Search for the cell housing the specified text and yield its [x, y] center coordinate. 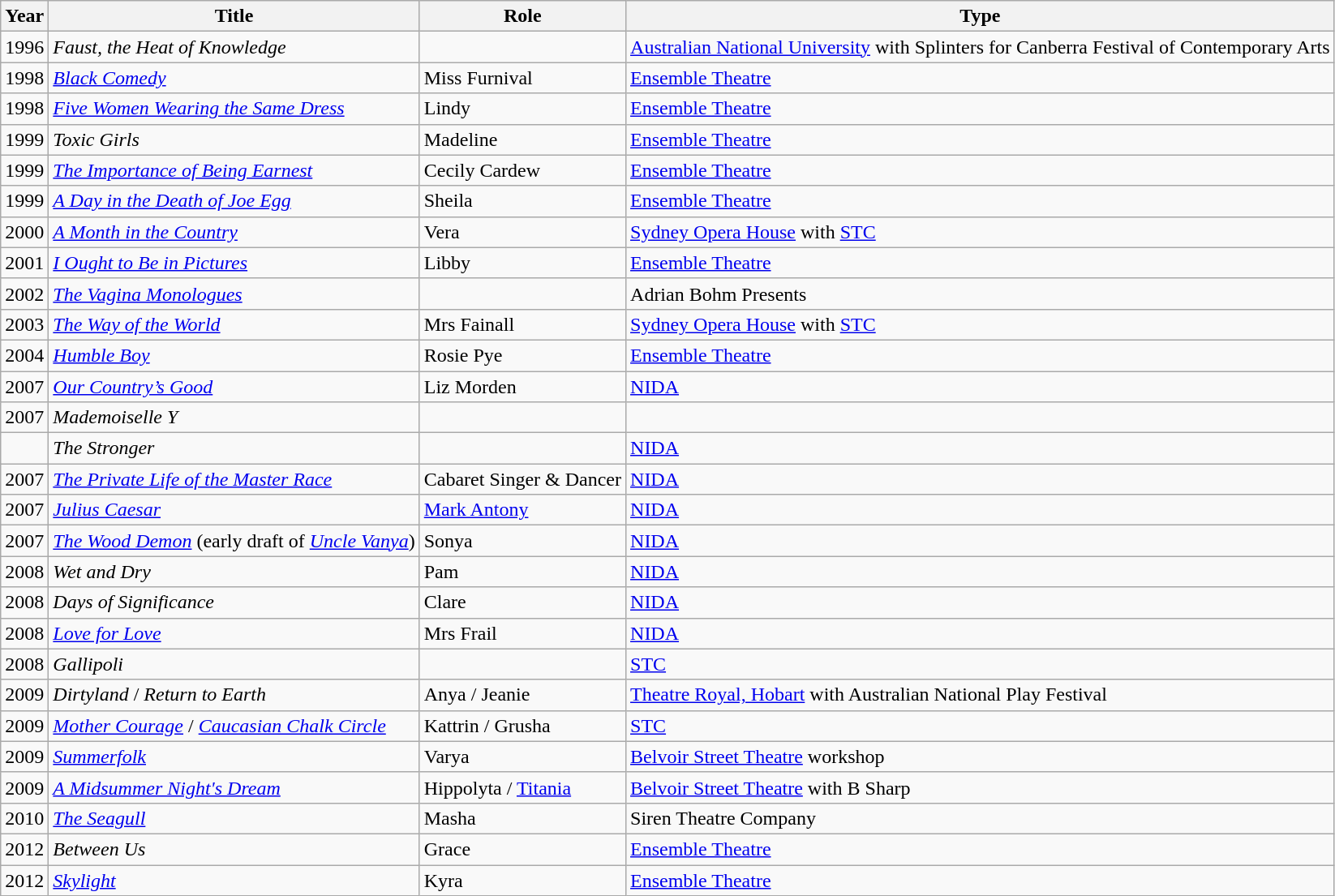
Lindy [522, 109]
Skylight [234, 880]
1996 [24, 47]
Cecily Cardew [522, 170]
Kattrin / Grusha [522, 726]
Humble Boy [234, 355]
Five Women Wearing the Same Dress [234, 109]
2004 [24, 355]
Masha [522, 818]
Toxic Girls [234, 139]
Days of Significance [234, 602]
A Midsummer Night's Dream [234, 787]
Kyra [522, 880]
Belvoir Street Theatre with B Sharp [981, 787]
Clare [522, 602]
The Seagull [234, 818]
The Way of the World [234, 324]
Our Country’s Good [234, 387]
Summerfolk [234, 757]
The Wood Demon (early draft of Uncle Vanya) [234, 541]
Sheila [522, 201]
Mrs Frail [522, 633]
Siren Theatre Company [981, 818]
I Ought to Be in Pictures [234, 263]
Role [522, 16]
Love for Love [234, 633]
Julius Caesar [234, 510]
Hippolyta / Titania [522, 787]
Between Us [234, 849]
Faust, the Heat of Knowledge [234, 47]
Miss Furnival [522, 78]
Liz Morden [522, 387]
Belvoir Street Theatre workshop [981, 757]
Gallipoli [234, 664]
Mrs Fainall [522, 324]
Madeline [522, 139]
Varya [522, 757]
Title [234, 16]
Dirtyland / Return to Earth [234, 695]
Pam [522, 572]
Rosie Pye [522, 355]
The Stronger [234, 448]
Wet and Dry [234, 572]
Sonya [522, 541]
Theatre Royal, Hobart with Australian National Play Festival [981, 695]
The Importance of Being Earnest [234, 170]
2002 [24, 294]
Libby [522, 263]
Grace [522, 849]
2010 [24, 818]
2001 [24, 263]
2000 [24, 232]
Black Comedy [234, 78]
2003 [24, 324]
Cabaret Singer & Dancer [522, 479]
Mother Courage / Caucasian Chalk Circle [234, 726]
The Vagina Monologues [234, 294]
The Private Life of the Master Race [234, 479]
Year [24, 16]
Mark Antony [522, 510]
A Month in the Country [234, 232]
Anya / Jeanie [522, 695]
Vera [522, 232]
Australian National University with Splinters for Canberra Festival of Contemporary Arts [981, 47]
A Day in the Death of Joe Egg [234, 201]
Mademoiselle Y [234, 418]
Adrian Bohm Presents [981, 294]
Type [981, 16]
